Locate the cell with the specified text and output its (X, Y) center coordinate. 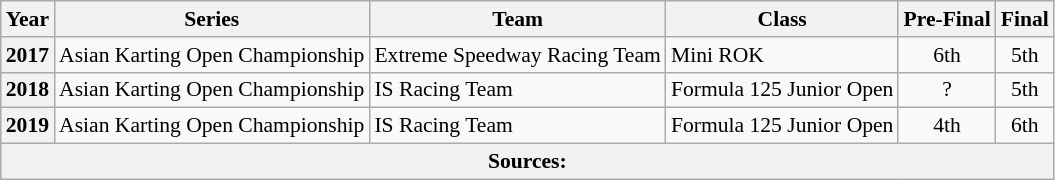
? (946, 90)
Mini ROK (782, 55)
Extreme Speedway Racing Team (518, 55)
4th (946, 126)
Year (28, 19)
Series (212, 19)
Sources: (528, 162)
2019 (28, 126)
2017 (28, 55)
Team (518, 19)
Class (782, 19)
Pre-Final (946, 19)
Final (1025, 19)
2018 (28, 90)
